Pinpoint the cell where the given text exists, returning its [X, Y] midpoint coordinate. 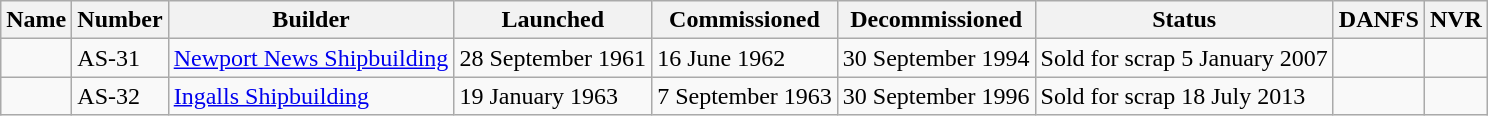
Decommissioned [936, 20]
Number [120, 20]
Ingalls Shipbuilding [311, 96]
Status [1184, 20]
30 September 1994 [936, 58]
NVR [1456, 20]
16 June 1962 [745, 58]
7 September 1963 [745, 96]
Commissioned [745, 20]
Sold for scrap 18 July 2013 [1184, 96]
Newport News Shipbuilding [311, 58]
19 January 1963 [553, 96]
30 September 1996 [936, 96]
DANFS [1378, 20]
Launched [553, 20]
Builder [311, 20]
Sold for scrap 5 January 2007 [1184, 58]
28 September 1961 [553, 58]
AS-31 [120, 58]
Name [36, 20]
AS-32 [120, 96]
